For the text-containing cell, return its midpoint in (X, Y) coordinate format. 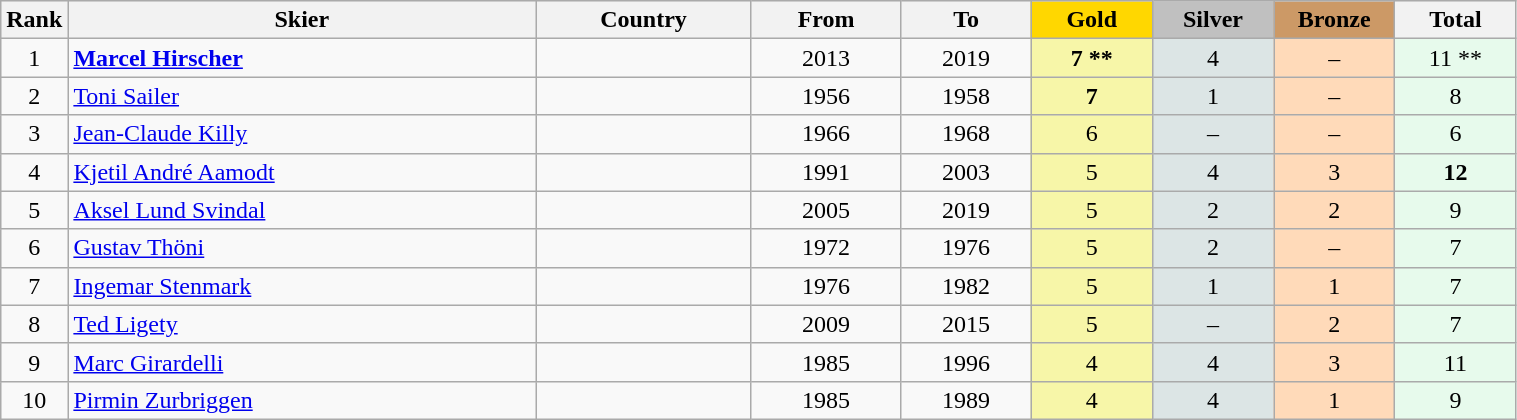
1956 (826, 96)
12 (1456, 172)
11 ** (1456, 58)
7 ** (1092, 58)
1982 (966, 286)
Rank (34, 20)
2005 (826, 210)
1958 (966, 96)
Gold (1092, 20)
Marcel Hirscher (302, 58)
Aksel Lund Svindal (302, 210)
Marc Girardelli (302, 362)
1972 (826, 248)
1996 (966, 362)
Silver (1212, 20)
10 (34, 400)
Toni Sailer (302, 96)
Ingemar Stenmark (302, 286)
11 (1456, 362)
2003 (966, 172)
Pirmin Zurbriggen (302, 400)
To (966, 20)
2015 (966, 324)
1991 (826, 172)
Ted Ligety (302, 324)
2009 (826, 324)
Skier (302, 20)
2013 (826, 58)
Gustav Thöni (302, 248)
Bronze (1334, 20)
Country (644, 20)
1989 (966, 400)
1968 (966, 134)
From (826, 20)
Kjetil André Aamodt (302, 172)
Jean-Claude Killy (302, 134)
1966 (826, 134)
Total (1456, 20)
